Search for the cell housing the specified text and yield its (X, Y) center coordinate. 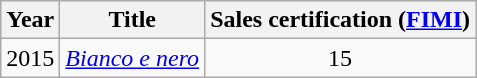
Bianco e nero (132, 58)
Year (30, 20)
15 (340, 58)
2015 (30, 58)
Sales certification (FIMI) (340, 20)
Title (132, 20)
